Pinpoint the cell where the given text exists, returning its [x, y] midpoint coordinate. 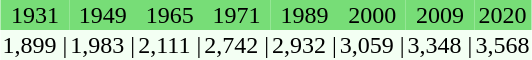
2,111 | [170, 45]
1949 [103, 15]
2000 [372, 15]
2,742 | [237, 45]
3,348 | [440, 45]
1965 [170, 15]
3,568 [502, 45]
1971 [237, 15]
1,983 | [103, 45]
2009 [440, 15]
2020 [502, 15]
1931 [35, 15]
3,059 | [372, 45]
2,932 | [304, 45]
1989 [304, 15]
1,899 | [35, 45]
